Output the [x, y] coordinate of the center of the cell containing the given text.  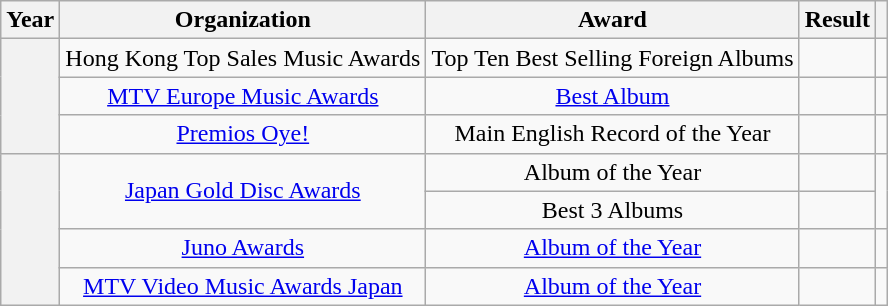
Year [30, 20]
Main English Record of the Year [612, 134]
Best Album [612, 96]
Premios Oye! [243, 134]
Award [612, 20]
Hong Kong Top Sales Music Awards [243, 58]
Result [837, 20]
Top Ten Best Selling Foreign Albums [612, 58]
MTV Video Music Awards Japan [243, 286]
Best 3 Albums [612, 210]
MTV Europe Music Awards [243, 96]
Juno Awards [243, 248]
Organization [243, 20]
Japan Gold Disc Awards [243, 191]
